Scan for the cell matching the given text and deliver its (x, y) coordinate at center. 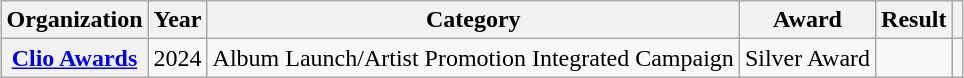
Clio Awards (74, 58)
Silver Award (807, 58)
2024 (178, 58)
Album Launch/Artist Promotion Integrated Campaign (473, 58)
Award (807, 20)
Result (914, 20)
Category (473, 20)
Organization (74, 20)
Year (178, 20)
